Provide the [x, y] coordinate of the cell's center where the given text is located.  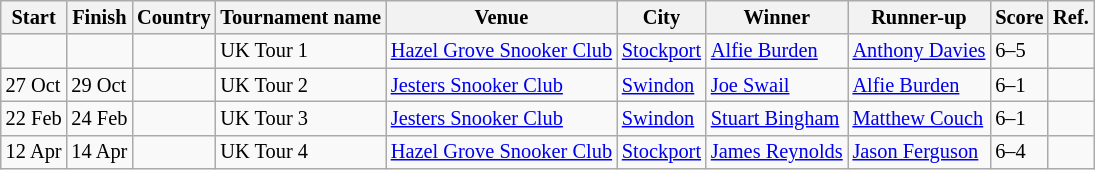
6–4 [1019, 152]
Venue [502, 17]
UK Tour 2 [301, 85]
Anthony Davies [920, 51]
Score [1019, 17]
12 Apr [34, 152]
Country [174, 17]
UK Tour 4 [301, 152]
UK Tour 1 [301, 51]
Stuart Bingham [777, 118]
27 Oct [34, 85]
City [662, 17]
6–5 [1019, 51]
24 Feb [99, 118]
UK Tour 3 [301, 118]
14 Apr [99, 152]
James Reynolds [777, 152]
Start [34, 17]
Ref. [1070, 17]
29 Oct [99, 85]
Jason Ferguson [920, 152]
Joe Swail [777, 85]
Runner-up [920, 17]
Finish [99, 17]
22 Feb [34, 118]
Winner [777, 17]
Tournament name [301, 17]
Matthew Couch [920, 118]
